From the cell containing the given text, extract its center point as (x, y) coordinate. 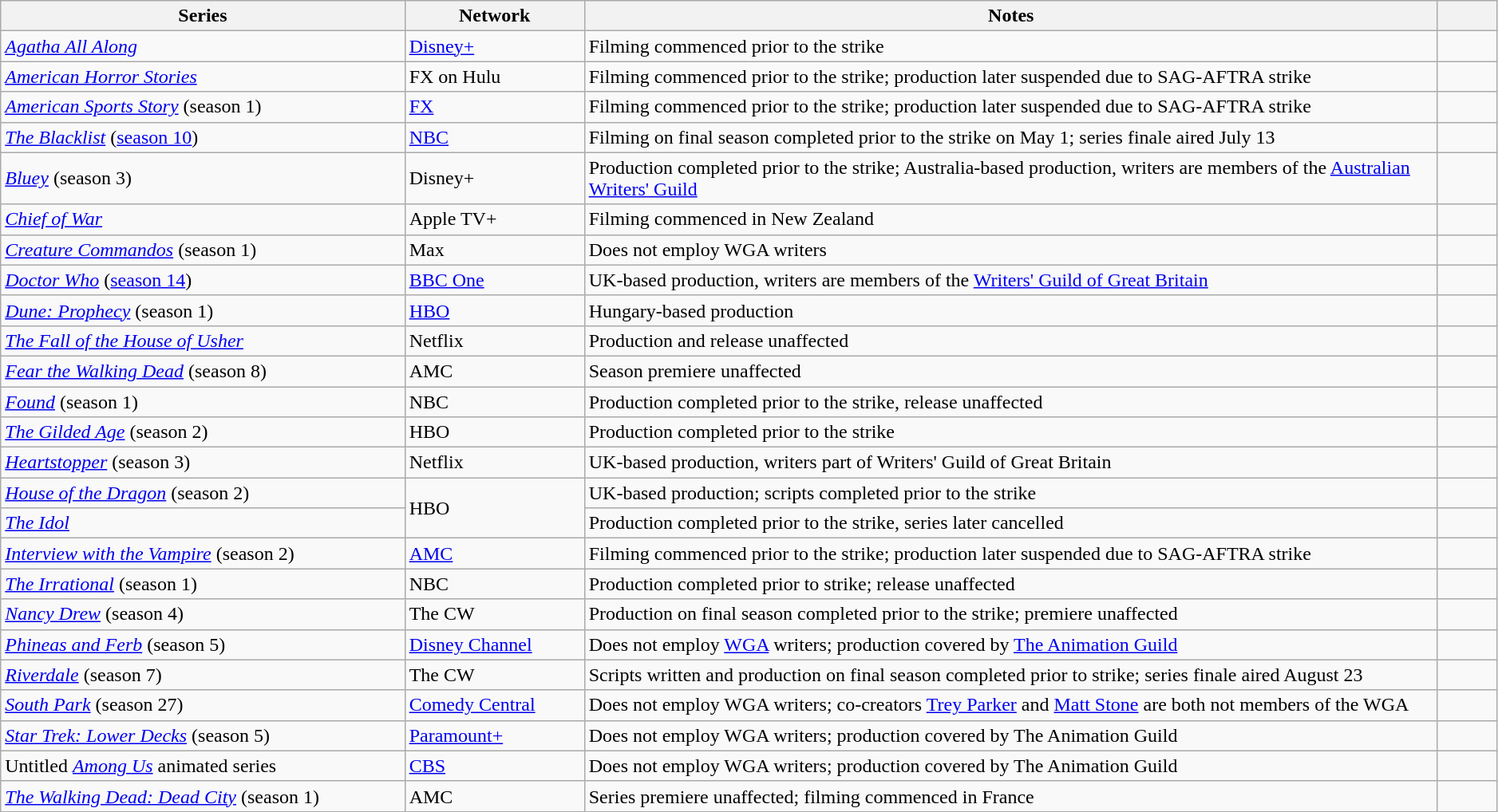
UK-based production, writers part of Writers' Guild of Great Britain (1010, 463)
Creature Commandos (season 1) (203, 250)
Riverdale (season 7) (203, 675)
Production completed prior to the strike; Australia-based production, writers are members of the Australian Writers' Guild (1010, 179)
Dune: Prophecy (season 1) (203, 310)
UK-based production, writers are members of the Writers' Guild of Great Britain (1010, 280)
Untitled Among Us animated series (203, 766)
Fear the Walking Dead (season 8) (203, 371)
Comedy Central (495, 705)
Production completed prior to the strike, series later cancelled (1010, 523)
Interview with the Vampire (season 2) (203, 554)
The Fall of the House of Usher (203, 341)
The Idol (203, 523)
Paramount+ (495, 735)
Heartstopper (season 3) (203, 463)
UK-based production; scripts completed prior to the strike (1010, 493)
The Walking Dead: Dead City (season 1) (203, 796)
Star Trek: Lower Decks (season 5) (203, 735)
Hungary-based production (1010, 310)
American Sports Story (season 1) (203, 107)
Agatha All Along (203, 46)
Filming commenced prior to the strike (1010, 46)
The Gilded Age (season 2) (203, 432)
Apple TV+ (495, 219)
Production on final season completed prior to the strike; premiere unaffected (1010, 614)
American Horror Stories (203, 77)
The Irrational (season 1) (203, 584)
South Park (season 27) (203, 705)
Production and release unaffected (1010, 341)
BBC One (495, 280)
Nancy Drew (season 4) (203, 614)
Phineas and Ferb (season 5) (203, 644)
Series (203, 16)
Notes (1010, 16)
Filming commenced in New Zealand (1010, 219)
Production completed prior to the strike, release unaffected (1010, 401)
Network (495, 16)
The Blacklist (season 10) (203, 137)
Does not employ WGA writers; co-creators Trey Parker and Matt Stone are both not members of the WGA (1010, 705)
Bluey (season 3) (203, 179)
Production completed prior to strike; release unaffected (1010, 584)
FX (495, 107)
House of the Dragon (season 2) (203, 493)
Found (season 1) (203, 401)
Disney Channel (495, 644)
Max (495, 250)
Chief of War (203, 219)
Series premiere unaffected; filming commenced in France (1010, 796)
Season premiere unaffected (1010, 371)
Filming on final season completed prior to the strike on May 1; series finale aired July 13 (1010, 137)
Production completed prior to the strike (1010, 432)
Doctor Who (season 14) (203, 280)
Scripts written and production on final season completed prior to strike; series finale aired August 23 (1010, 675)
FX on Hulu (495, 77)
CBS (495, 766)
Does not employ WGA writers (1010, 250)
